From the cell containing the given text, extract its center point as [X, Y] coordinate. 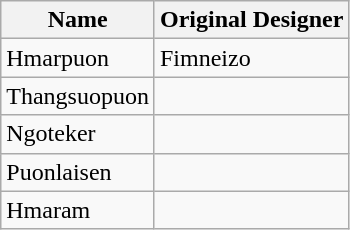
Original Designer [251, 20]
Hmaram [78, 210]
Name [78, 20]
Ngoteker [78, 134]
Fimneizo [251, 58]
Puonlaisen [78, 172]
Hmarpuon [78, 58]
Thangsuopuon [78, 96]
